Determine the [x, y] coordinate at the center of the cell enclosing the given text.  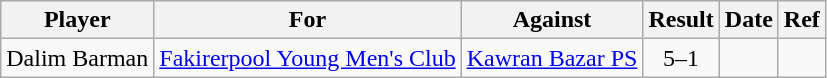
Dalim Barman [78, 58]
Result [681, 20]
5–1 [681, 58]
Date [748, 20]
Against [552, 20]
Ref [802, 20]
Kawran Bazar PS [552, 58]
Player [78, 20]
For [308, 20]
Fakirerpool Young Men's Club [308, 58]
